Extract the [x, y] coordinate from the center of the cell holding the provided text.  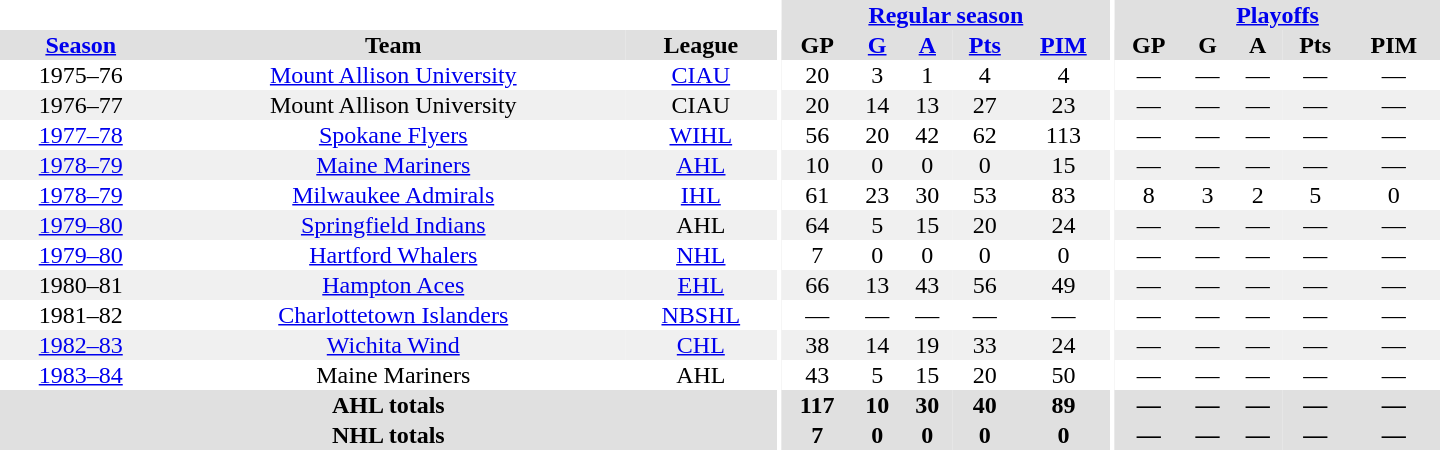
1983–84 [81, 375]
NHL totals [388, 435]
AHL totals [388, 405]
61 [817, 195]
1980–81 [81, 285]
19 [927, 345]
IHL [701, 195]
NBSHL [701, 315]
64 [817, 225]
Springfield Indians [394, 225]
WIHL [701, 135]
33 [984, 345]
NHL [701, 255]
1981–82 [81, 315]
Charlottetown Islanders [394, 315]
49 [1063, 285]
EHL [701, 285]
CHL [701, 345]
38 [817, 345]
Hampton Aces [394, 285]
50 [1063, 375]
Spokane Flyers [394, 135]
Team [394, 45]
40 [984, 405]
1975–76 [81, 75]
113 [1063, 135]
8 [1148, 195]
1977–78 [81, 135]
42 [927, 135]
Hartford Whalers [394, 255]
27 [984, 105]
66 [817, 285]
League [701, 45]
117 [817, 405]
Playoffs [1278, 15]
Milwaukee Admirals [394, 195]
1976–77 [81, 105]
83 [1063, 195]
1 [927, 75]
2 [1258, 195]
Regular season [946, 15]
1982–83 [81, 345]
Season [81, 45]
53 [984, 195]
89 [1063, 405]
62 [984, 135]
Wichita Wind [394, 345]
